Determine the [x, y] coordinate at the center of the cell enclosing the given text.  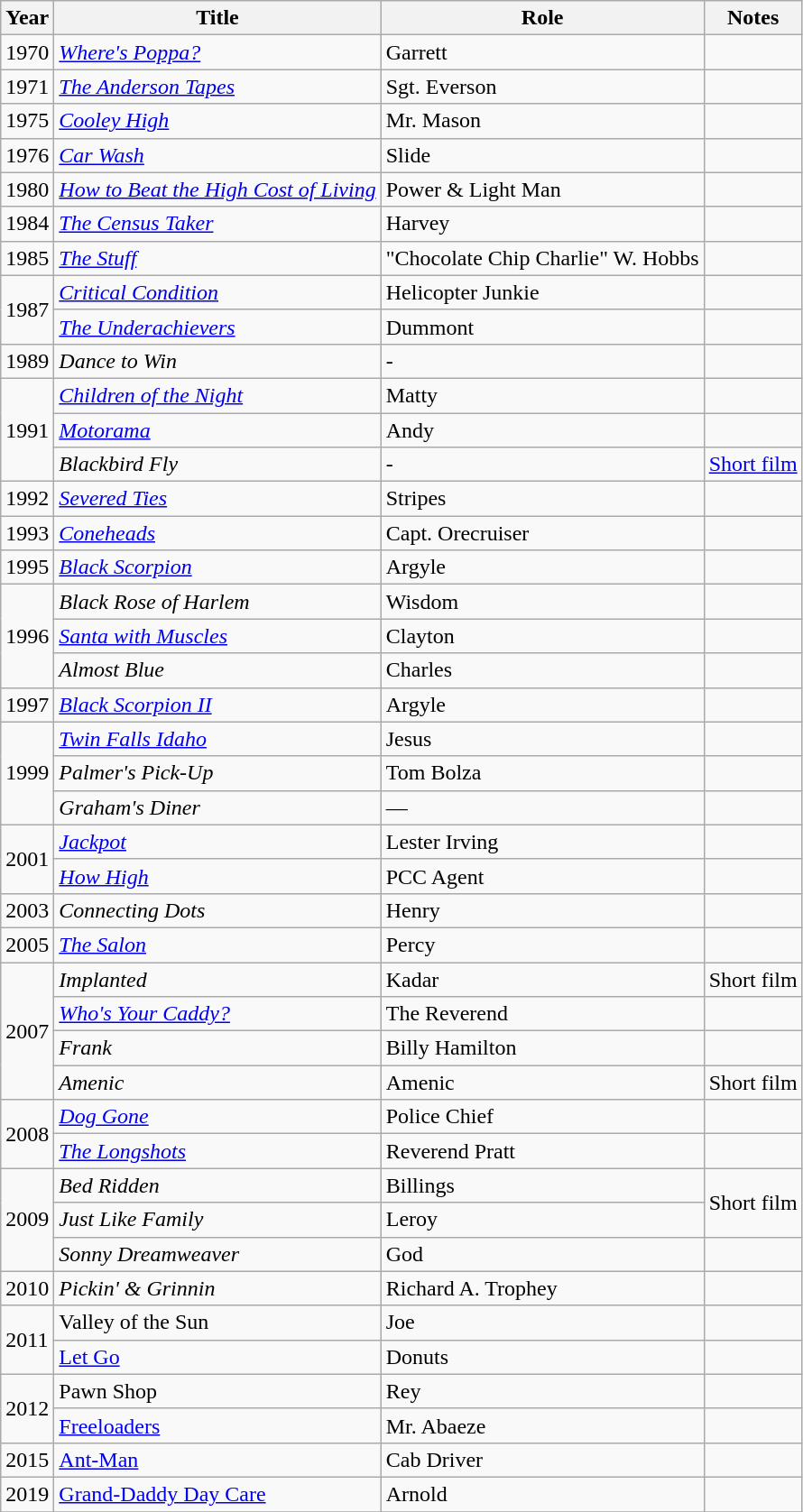
Garrett [542, 52]
Cooley High [217, 121]
Jackpot [217, 842]
Billings [542, 1185]
2001 [27, 859]
Critical Condition [217, 292]
2008 [27, 1134]
Harvey [542, 224]
Who's Your Caddy? [217, 1014]
Leroy [542, 1220]
Wisdom [542, 602]
Title [217, 18]
Joe [542, 1323]
Coneheads [217, 533]
The Underachievers [217, 327]
Graham's Diner [217, 807]
Arnold [542, 1494]
The Stuff [217, 258]
Mr. Abaeze [542, 1425]
1976 [27, 155]
2009 [27, 1220]
1997 [27, 705]
Kadar [542, 979]
Capt. Orecruiser [542, 533]
Year [27, 18]
Police Chief [542, 1117]
Reverend Pratt [542, 1151]
Billy Hamilton [542, 1048]
Power & Light Man [542, 189]
Bed Ridden [217, 1185]
Stripes [542, 499]
Percy [542, 945]
Rey [542, 1391]
Pickin' & Grinnin [217, 1288]
Sonny Dreamweaver [217, 1254]
Helicopter Junkie [542, 292]
Almost Blue [217, 670]
PCC Agent [542, 876]
1984 [27, 224]
2005 [27, 945]
2015 [27, 1460]
1975 [27, 121]
Slide [542, 155]
Twin Falls Idaho [217, 739]
Where's Poppa? [217, 52]
1992 [27, 499]
Richard A. Trophey [542, 1288]
Motorama [217, 430]
Let Go [217, 1357]
Implanted [217, 979]
Just Like Family [217, 1220]
Children of the Night [217, 395]
Valley of the Sun [217, 1323]
2007 [27, 1030]
Cab Driver [542, 1460]
Role [542, 18]
Ant-Man [217, 1460]
Clayton [542, 636]
Pawn Shop [217, 1391]
Matty [542, 395]
Palmer's Pick-Up [217, 773]
1996 [27, 636]
The Census Taker [217, 224]
— [542, 807]
Black Rose of Harlem [217, 602]
Tom Bolza [542, 773]
How High [217, 876]
1991 [27, 429]
The Salon [217, 945]
Sgt. Everson [542, 87]
Dance to Win [217, 361]
Santa with Muscles [217, 636]
Grand-Daddy Day Care [217, 1494]
Jesus [542, 739]
1999 [27, 773]
1970 [27, 52]
1995 [27, 567]
Henry [542, 910]
Notes [752, 18]
Freeloaders [217, 1425]
1971 [27, 87]
The Anderson Tapes [217, 87]
Charles [542, 670]
The Reverend [542, 1014]
Black Scorpion [217, 567]
1987 [27, 309]
Connecting Dots [217, 910]
Car Wash [217, 155]
Frank [217, 1048]
Black Scorpion II [217, 705]
1993 [27, 533]
Mr. Mason [542, 121]
1985 [27, 258]
Blackbird Fly [217, 465]
2012 [27, 1408]
1989 [27, 361]
"Chocolate Chip Charlie" W. Hobbs [542, 258]
Donuts [542, 1357]
God [542, 1254]
1980 [27, 189]
Lester Irving [542, 842]
2019 [27, 1494]
Dog Gone [217, 1117]
2003 [27, 910]
Severed Ties [217, 499]
Andy [542, 430]
How to Beat the High Cost of Living [217, 189]
The Longshots [217, 1151]
Dummont [542, 327]
2010 [27, 1288]
2011 [27, 1340]
